Capture the cell that displays the provided text and extract its [x, y] central coordinate. 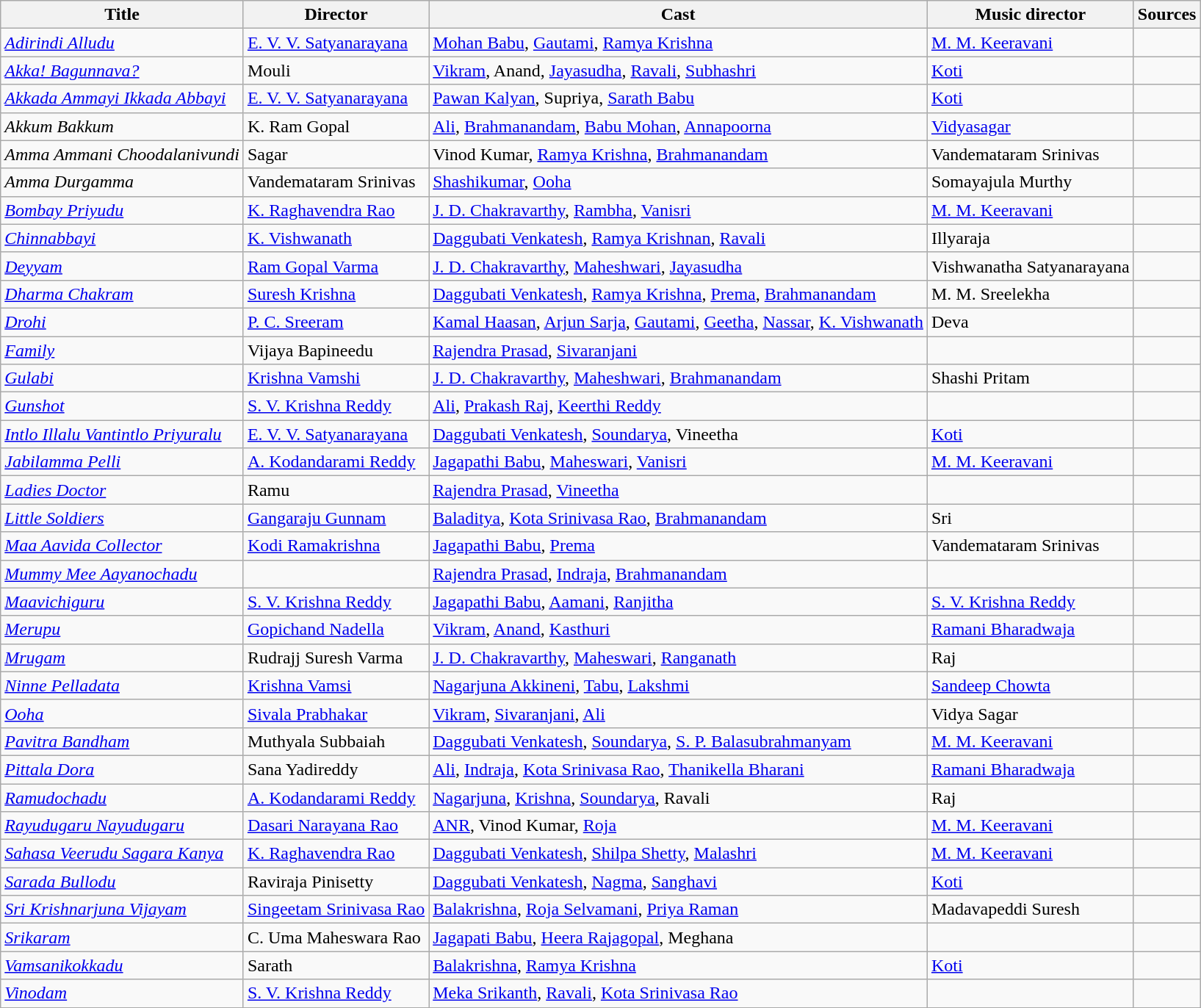
Meka Srikanth, Ravali, Kota Srinivasa Rao [679, 993]
Madavapeddi Suresh [1030, 910]
Rudrajj Suresh Varma [336, 658]
ANR, Vinod Kumar, Roja [679, 826]
Muthyala Subbaiah [336, 741]
Jagapati Babu, Heera Rajagopal, Meghana [679, 937]
Shashikumar, Ooha [679, 182]
Pavitra Bandham [122, 741]
Ramu [336, 490]
Vinod Kumar, Ramya Krishna, Brahmanandam [679, 154]
Vishwanatha Satyanarayana [1030, 266]
Daggubati Venkatesh, Ramya Krishna, Prema, Brahmanandam [679, 294]
Akkum Bakkum [122, 126]
Jagapathi Babu, Aamani, Ranjitha [679, 602]
Vijaya Bapineedu [336, 350]
Deva [1030, 322]
Gulabi [122, 378]
Ali, Brahmanandam, Babu Mohan, Annapoorna [679, 126]
Title [122, 15]
Nagarjuna, Krishna, Soundarya, Ravali [679, 797]
Daggubati Venkatesh, Shilpa Shetty, Malashri [679, 854]
Srikaram [122, 937]
Rayudugaru Nayudugaru [122, 826]
Balakrishna, Roja Selvamani, Priya Raman [679, 910]
J. D. Chakravarthy, Maheshwari, Jayasudha [679, 266]
Singeetam Srinivasa Rao [336, 910]
Rajendra Prasad, Sivaranjani [679, 350]
Mohan Babu, Gautami, Ramya Krishna [679, 43]
Kamal Haasan, Arjun Sarja, Gautami, Geetha, Nassar, K. Vishwanath [679, 322]
Little Soldiers [122, 518]
Chinnabbayi [122, 238]
Mummy Mee Aayanochadu [122, 574]
Dasari Narayana Rao [336, 826]
Vikram, Anand, Kasthuri [679, 630]
Mouli [336, 71]
Somayajula Murthy [1030, 182]
Gunshot [122, 406]
Intlo Illalu Vantintlo Priyuralu [122, 434]
Adirindi Alludu [122, 43]
Maavichiguru [122, 602]
P. C. Sreeram [336, 322]
Director [336, 15]
Rajendra Prasad, Indraja, Brahmanandam [679, 574]
Vikram, Anand, Jayasudha, Ravali, Subhashri [679, 71]
Daggubati Venkatesh, Soundarya, Vineetha [679, 434]
Dharma Chakram [122, 294]
K. Vishwanath [336, 238]
K. Ram Gopal [336, 126]
Nagarjuna Akkineni, Tabu, Lakshmi [679, 685]
J. D. Chakravarthy, Maheshwari, Brahmanandam [679, 378]
Rajendra Prasad, Vineetha [679, 490]
Ladies Doctor [122, 490]
Akkada Ammayi Ikkada Abbayi [122, 98]
Krishna Vamsi [336, 685]
Illyaraja [1030, 238]
J. D. Chakravarthy, Rambha, Vanisri [679, 210]
Suresh Krishna [336, 294]
Jabilamma Pelli [122, 462]
Amma Durgamma [122, 182]
Vamsanikokkadu [122, 965]
Sivala Prabhakar [336, 713]
Daggubati Venkatesh, Nagma, Sanghavi [679, 882]
Krishna Vamshi [336, 378]
Drohi [122, 322]
Raviraja Pinisetty [336, 882]
Amma Ammani Choodalanivundi [122, 154]
Ram Gopal Varma [336, 266]
Music director [1030, 15]
Daggubati Venkatesh, Soundarya, S. P. Balasubrahmanyam [679, 741]
Baladitya, Kota Srinivasa Rao, Brahmanandam [679, 518]
M. M. Sreelekha [1030, 294]
C. Uma Maheswara Rao [336, 937]
Ali, Prakash Raj, Keerthi Reddy [679, 406]
Merupu [122, 630]
Maa Aavida Collector [122, 546]
Ali, Indraja, Kota Srinivasa Rao, Thanikella Bharani [679, 769]
Ooha [122, 713]
Shashi Pritam [1030, 378]
Sources [1166, 15]
Mrugam [122, 658]
Pawan Kalyan, Supriya, Sarath Babu [679, 98]
Sandeep Chowta [1030, 685]
Vinodam [122, 993]
Jagapathi Babu, Maheswari, Vanisri [679, 462]
Gopichand Nadella [336, 630]
Jagapathi Babu, Prema [679, 546]
Sri [1030, 518]
Vidyasagar [1030, 126]
Pittala Dora [122, 769]
Sri Krishnarjuna Vijayam [122, 910]
Bombay Priyudu [122, 210]
Family [122, 350]
Ninne Pelladata [122, 685]
Akka! Bagunnava? [122, 71]
Vikram, Sivaranjani, Ali [679, 713]
J. D. Chakravarthy, Maheswari, Ranganath [679, 658]
Sagar [336, 154]
Daggubati Venkatesh, Ramya Krishnan, Ravali [679, 238]
Sarada Bullodu [122, 882]
Balakrishna, Ramya Krishna [679, 965]
Sahasa Veerudu Sagara Kanya [122, 854]
Sarath [336, 965]
Sana Yadireddy [336, 769]
Vidya Sagar [1030, 713]
Ramudochadu [122, 797]
Gangaraju Gunnam [336, 518]
Deyyam [122, 266]
Kodi Ramakrishna [336, 546]
Cast [679, 15]
